Capture the cell that displays the provided text and extract its (x, y) central coordinate. 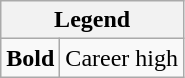
Legend (92, 20)
Career high (122, 58)
Bold (30, 58)
